Determine the (X, Y) coordinate at the center of the cell enclosing the given text.  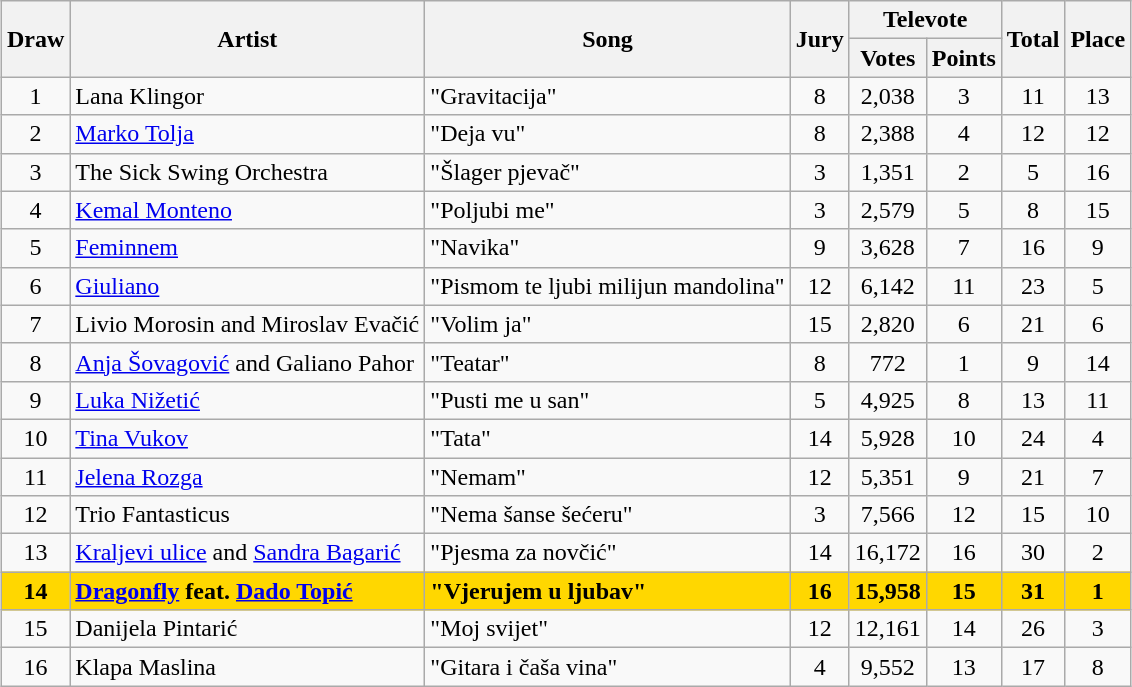
26 (1033, 629)
23 (1033, 286)
Televote (925, 20)
"Teatar" (608, 362)
"Nemam" (608, 477)
9,552 (888, 667)
Luka Nižetić (248, 400)
6,142 (888, 286)
4,925 (888, 400)
2,388 (888, 134)
5,928 (888, 438)
"Pusti me u san" (608, 400)
15,958 (888, 591)
Lana Klingor (248, 96)
"Šlager pjevač" (608, 172)
2,579 (888, 210)
Jury (820, 39)
Votes (888, 58)
Livio Morosin and Miroslav Evačić (248, 324)
Anja Šovagović and Galiano Pahor (248, 362)
Song (608, 39)
Danijela Pintarić (248, 629)
"Gitara i čaša vina" (608, 667)
"Pjesma za novčić" (608, 553)
5,351 (888, 477)
Dragonfly feat. Dado Topić (248, 591)
Tina Vukov (248, 438)
"Tata" (608, 438)
"Deja vu" (608, 134)
1,351 (888, 172)
12,161 (888, 629)
24 (1033, 438)
Kemal Monteno (248, 210)
"Volim ja" (608, 324)
"Navika" (608, 248)
Kraljevi ulice and Sandra Bagarić (248, 553)
The Sick Swing Orchestra (248, 172)
Giuliano (248, 286)
772 (888, 362)
Place (1098, 39)
"Vjerujem u ljubav" (608, 591)
16,172 (888, 553)
"Pismom te ljubi milijun mandolina" (608, 286)
Artist (248, 39)
Total (1033, 39)
2,038 (888, 96)
"Poljubi me" (608, 210)
Feminnem (248, 248)
31 (1033, 591)
30 (1033, 553)
Trio Fantasticus (248, 515)
3,628 (888, 248)
"Gravitacija" (608, 96)
17 (1033, 667)
Draw (35, 39)
Points (964, 58)
2,820 (888, 324)
"Moj svijet" (608, 629)
Jelena Rozga (248, 477)
Klapa Maslina (248, 667)
Marko Tolja (248, 134)
7,566 (888, 515)
"Nema šanse šećeru" (608, 515)
